For the text-containing cell, return its midpoint in (X, Y) coordinate format. 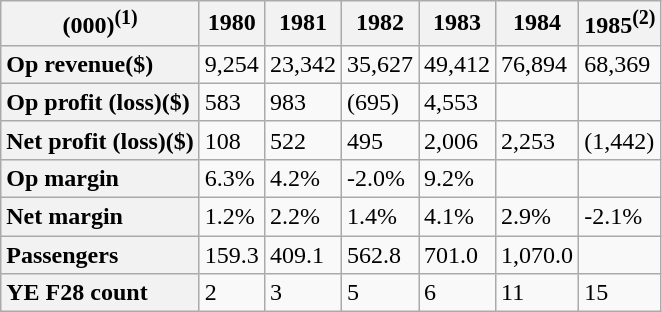
495 (380, 140)
-2.0% (380, 178)
1982 (380, 24)
49,412 (458, 64)
23,342 (302, 64)
9,254 (232, 64)
35,627 (380, 64)
3 (302, 293)
1,070.0 (538, 255)
562.8 (380, 255)
1980 (232, 24)
583 (232, 102)
701.0 (458, 255)
YE F28 count (100, 293)
1.2% (232, 217)
522 (302, 140)
409.1 (302, 255)
(695) (380, 102)
2,006 (458, 140)
Op profit (loss)($) (100, 102)
6.3% (232, 178)
108 (232, 140)
983 (302, 102)
1985(2) (620, 24)
4.2% (302, 178)
(1,442) (620, 140)
4.1% (458, 217)
4,553 (458, 102)
1981 (302, 24)
9.2% (458, 178)
Op margin (100, 178)
159.3 (232, 255)
76,894 (538, 64)
15 (620, 293)
Passengers (100, 255)
Op revenue($) (100, 64)
1984 (538, 24)
2.2% (302, 217)
6 (458, 293)
Net margin (100, 217)
68,369 (620, 64)
2.9% (538, 217)
1.4% (380, 217)
2 (232, 293)
-2.1% (620, 217)
11 (538, 293)
5 (380, 293)
Net profit (loss)($) (100, 140)
(000)(1) (100, 24)
2,253 (538, 140)
1983 (458, 24)
